Extract the [x, y] coordinate from the center of the cell holding the provided text.  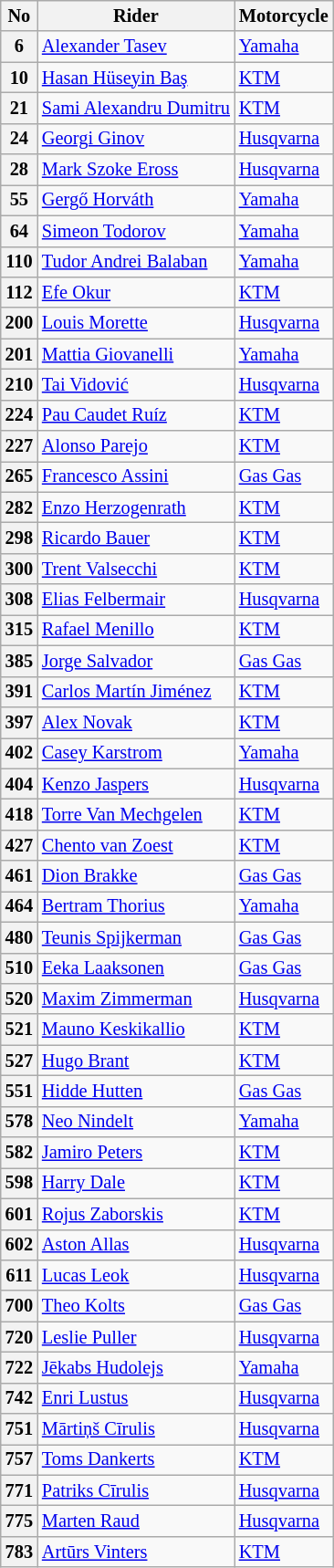
Rider [136, 16]
55 [19, 200]
Marten Raud [136, 1521]
112 [19, 292]
298 [19, 538]
Jamiro Peters [136, 1153]
64 [19, 231]
Hasan Hüseyin Baş [136, 78]
404 [19, 784]
Simeon Todorov [136, 231]
751 [19, 1429]
771 [19, 1490]
Georgi Ginov [136, 139]
598 [19, 1183]
Alonso Parejo [136, 446]
Bertram Thorius [136, 906]
510 [19, 968]
720 [19, 1337]
300 [19, 569]
210 [19, 384]
224 [19, 415]
Hugo Brant [136, 1061]
Pau Caudet Ruíz [136, 415]
227 [19, 446]
28 [19, 170]
308 [19, 600]
110 [19, 262]
Alexander Tasev [136, 47]
Neo Nindelt [136, 1122]
602 [19, 1245]
Efe Okur [136, 292]
520 [19, 998]
Jēkabs Hudolejs [136, 1367]
6 [19, 47]
418 [19, 814]
Leslie Puller [136, 1337]
Maxim Zimmerman [136, 998]
480 [19, 937]
551 [19, 1091]
582 [19, 1153]
783 [19, 1552]
464 [19, 906]
Mārtiņš Cīrulis [136, 1429]
Mark Szoke Eross [136, 170]
Mauno Keskikallio [136, 1030]
601 [19, 1214]
Gergő Horváth [136, 200]
611 [19, 1275]
Teunis Spijkerman [136, 937]
700 [19, 1306]
201 [19, 354]
521 [19, 1030]
Enzo Herzogenrath [136, 507]
10 [19, 78]
Rafael Menillo [136, 630]
Motorcycle [284, 16]
No [19, 16]
Chento van Zoest [136, 845]
Artūrs Vinters [136, 1552]
Mattia Giovanelli [136, 354]
427 [19, 845]
Tudor Andrei Balaban [136, 262]
21 [19, 108]
200 [19, 323]
578 [19, 1122]
461 [19, 876]
Harry Dale [136, 1183]
Alex Novak [136, 722]
Patriks Cīrulis [136, 1490]
775 [19, 1521]
Kenzo Jaspers [136, 784]
Carlos Martín Jiménez [136, 692]
Tai Vidović [136, 384]
391 [19, 692]
282 [19, 507]
397 [19, 722]
Francesco Assini [136, 476]
315 [19, 630]
Casey Karstrom [136, 753]
Sami Alexandru Dumitru [136, 108]
Rojus Zaborskis [136, 1214]
265 [19, 476]
742 [19, 1398]
Theo Kolts [136, 1306]
Torre Van Mechgelen [136, 814]
Hidde Hutten [136, 1091]
24 [19, 139]
402 [19, 753]
Ricardo Bauer [136, 538]
Louis Morette [136, 323]
385 [19, 661]
722 [19, 1367]
Enri Lustus [136, 1398]
Dion Brakke [136, 876]
Elias Felbermair [136, 600]
Jorge Salvador [136, 661]
Eeka Laaksonen [136, 968]
527 [19, 1061]
Toms Dankerts [136, 1459]
757 [19, 1459]
Aston Allas [136, 1245]
Lucas Leok [136, 1275]
Trent Valsecchi [136, 569]
